From the cell containing the given text, extract its center point as [X, Y] coordinate. 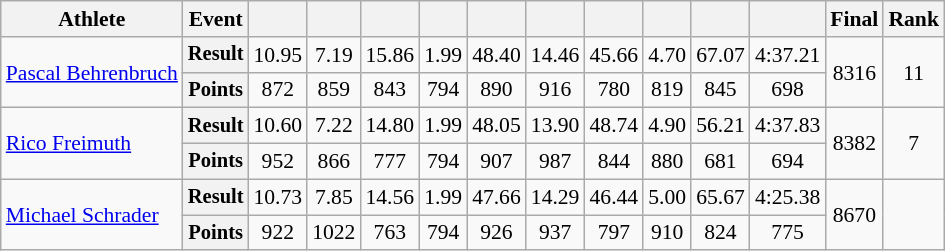
819 [667, 90]
48.40 [496, 55]
859 [334, 90]
890 [496, 90]
13.90 [556, 126]
Michael Schrader [92, 214]
916 [556, 90]
45.66 [614, 55]
694 [788, 162]
47.66 [496, 197]
48.74 [614, 126]
10.95 [278, 55]
866 [334, 162]
880 [667, 162]
907 [496, 162]
14.56 [390, 197]
824 [720, 233]
937 [556, 233]
4.90 [667, 126]
775 [788, 233]
910 [667, 233]
Rico Freimuth [92, 144]
Athlete [92, 19]
14.29 [556, 197]
843 [390, 90]
11 [914, 72]
14.80 [390, 126]
926 [496, 233]
Rank [914, 19]
844 [614, 162]
46.44 [614, 197]
698 [788, 90]
4:25.38 [788, 197]
777 [390, 162]
8670 [854, 214]
65.67 [720, 197]
48.05 [496, 126]
872 [278, 90]
7 [914, 144]
5.00 [667, 197]
Pascal Behrenbruch [92, 72]
780 [614, 90]
8382 [854, 144]
7.22 [334, 126]
10.73 [278, 197]
952 [278, 162]
7.85 [334, 197]
Event [216, 19]
67.07 [720, 55]
4:37.83 [788, 126]
15.86 [390, 55]
7.19 [334, 55]
4.70 [667, 55]
8316 [854, 72]
1022 [334, 233]
4:37.21 [788, 55]
797 [614, 233]
681 [720, 162]
987 [556, 162]
922 [278, 233]
845 [720, 90]
14.46 [556, 55]
Final [854, 19]
10.60 [278, 126]
56.21 [720, 126]
763 [390, 233]
